Extract the [x, y] coordinate from the center of the cell holding the provided text.  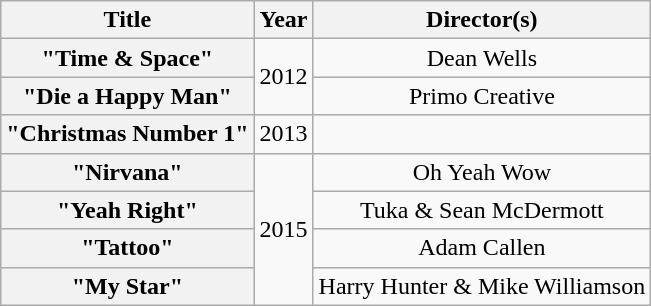
Year [284, 20]
"Time & Space" [128, 58]
Adam Callen [482, 248]
Primo Creative [482, 96]
Title [128, 20]
Director(s) [482, 20]
Tuka & Sean McDermott [482, 210]
2015 [284, 229]
2012 [284, 77]
"My Star" [128, 286]
"Tattoo" [128, 248]
"Yeah Right" [128, 210]
Dean Wells [482, 58]
2013 [284, 134]
"Christmas Number 1" [128, 134]
"Nirvana" [128, 172]
Harry Hunter & Mike Williamson [482, 286]
Oh Yeah Wow [482, 172]
"Die a Happy Man" [128, 96]
